From the cell containing the given text, extract its center point as [x, y] coordinate. 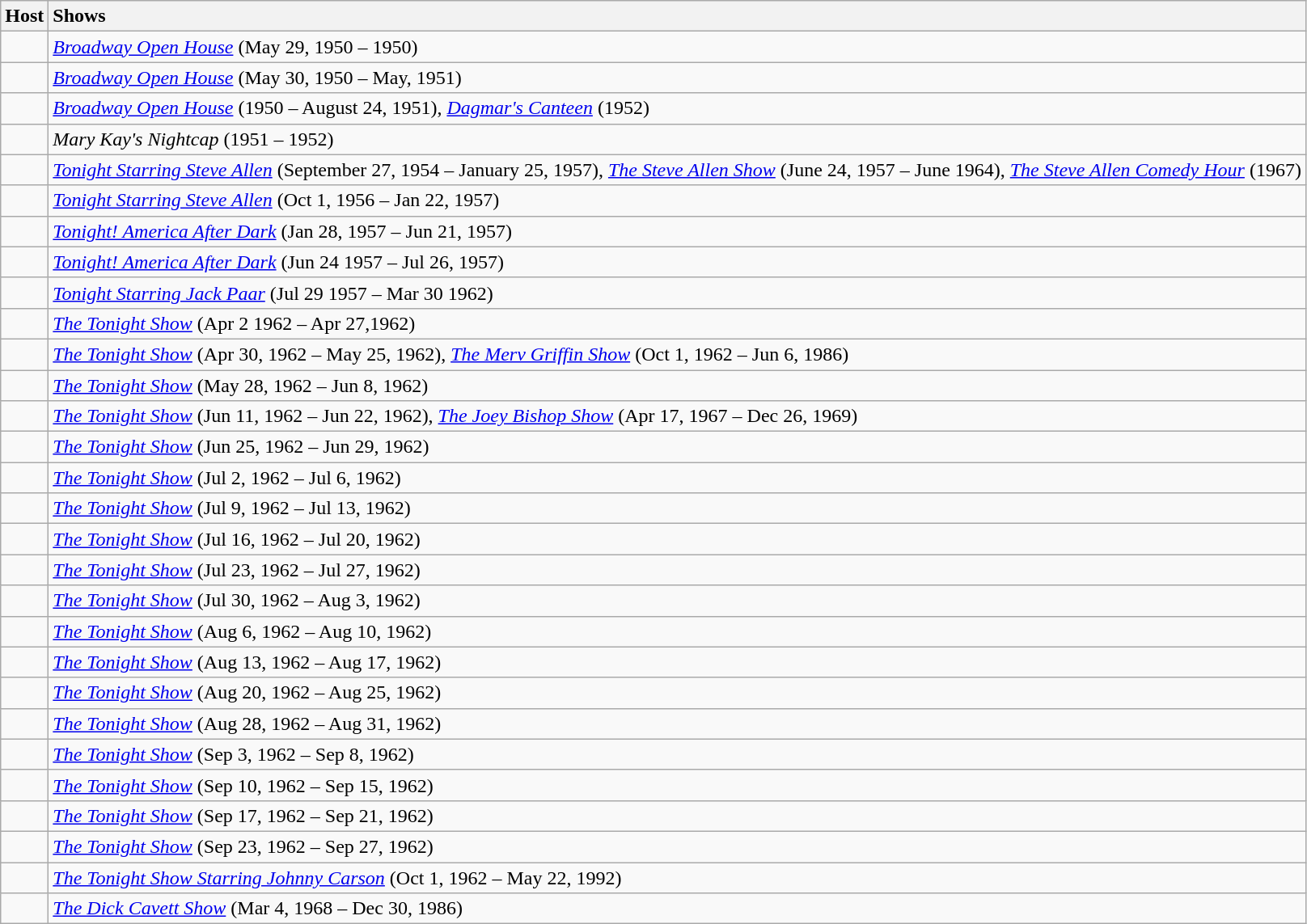
The Tonight Show (Jul 16, 1962 – Jul 20, 1962) [678, 539]
Mary Kay's Nightcap (1951 – 1952) [678, 139]
Broadway Open House (May 29, 1950 – 1950) [678, 47]
The Tonight Show (Jun 25, 1962 – Jun 29, 1962) [678, 447]
The Tonight Show (Sep 23, 1962 – Sep 27, 1962) [678, 846]
The Tonight Show (Jul 2, 1962 – Jul 6, 1962) [678, 478]
The Tonight Show (Aug 28, 1962 – Aug 31, 1962) [678, 724]
The Tonight Show (Sep 3, 1962 – Sep 8, 1962) [678, 754]
The Tonight Show (Aug 13, 1962 – Aug 17, 1962) [678, 662]
Broadway Open House (1950 – August 24, 1951), Dagmar's Canteen (1952) [678, 108]
The Tonight Show Starring Johnny Carson (Oct 1, 1962 – May 22, 1992) [678, 877]
Shows [678, 16]
The Tonight Show (Apr 2 1962 – Apr 27,1962) [678, 323]
The Tonight Show (Sep 10, 1962 – Sep 15, 1962) [678, 785]
Tonight! America After Dark (Jan 28, 1957 – Jun 21, 1957) [678, 231]
The Tonight Show (Jun 11, 1962 – Jun 22, 1962), The Joey Bishop Show (Apr 17, 1967 – Dec 26, 1969) [678, 416]
The Tonight Show (Sep 17, 1962 – Sep 21, 1962) [678, 816]
Tonight! America After Dark (Jun 24 1957 – Jul 26, 1957) [678, 262]
Broadway Open House (May 30, 1950 – May, 1951) [678, 78]
The Tonight Show (Apr 30, 1962 – May 25, 1962), The Merv Griffin Show (Oct 1, 1962 – Jun 6, 1986) [678, 354]
Tonight Starring Steve Allen (Oct 1, 1956 – Jan 22, 1957) [678, 200]
The Tonight Show (Jul 23, 1962 – Jul 27, 1962) [678, 570]
The Dick Cavett Show (Mar 4, 1968 – Dec 30, 1986) [678, 909]
The Tonight Show (Aug 20, 1962 – Aug 25, 1962) [678, 693]
The Tonight Show (May 28, 1962 – Jun 8, 1962) [678, 386]
The Tonight Show (Aug 6, 1962 – Aug 10, 1962) [678, 631]
The Tonight Show (Jul 9, 1962 – Jul 13, 1962) [678, 508]
Host [24, 16]
The Tonight Show (Jul 30, 1962 – Aug 3, 1962) [678, 601]
Tonight Starring Jack Paar (Jul 29 1957 – Mar 30 1962) [678, 293]
